Return the (x, y) coordinate for the center point of the cell that contains the specified text.  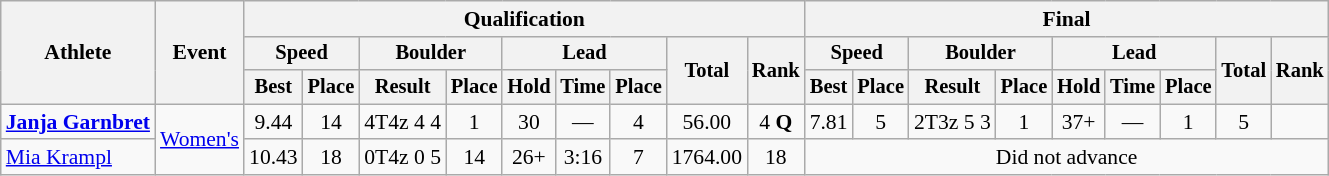
10.43 (274, 158)
Did not advance (1067, 158)
Janja Garnbret (78, 122)
7 (638, 158)
30 (528, 122)
Athlete (78, 52)
Event (200, 52)
4T4z 4 4 (402, 122)
26+ (528, 158)
4 Q (776, 122)
Mia Krampl (78, 158)
Qualification (524, 19)
1764.00 (707, 158)
0T4z 0 5 (402, 158)
56.00 (707, 122)
Women's (200, 140)
7.81 (829, 122)
4 (638, 122)
2T3z 5 3 (952, 122)
Final (1067, 19)
37+ (1078, 122)
3:16 (582, 158)
9.44 (274, 122)
